Return (x, y) of the center of cell containing provided text 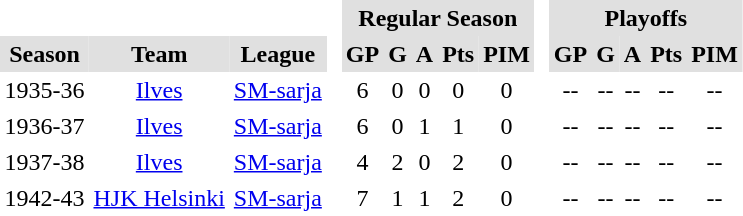
1942-43 (44, 198)
4 (362, 162)
1936-37 (44, 126)
1935-36 (44, 90)
League (278, 54)
HJK Helsinki (159, 198)
7 (362, 198)
Season (44, 54)
Regular Season (438, 18)
Team (159, 54)
1937-38 (44, 162)
Playoffs (646, 18)
